Pinpoint the cell where the given text exists, returning its [X, Y] midpoint coordinate. 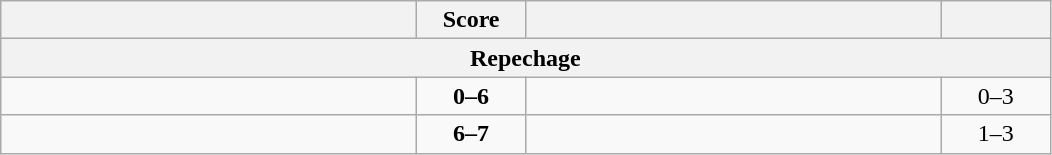
Score [472, 20]
6–7 [472, 134]
1–3 [996, 134]
0–3 [996, 96]
Repechage [526, 58]
0–6 [472, 96]
